Output the (X, Y) coordinate of the center of the cell containing the given text.  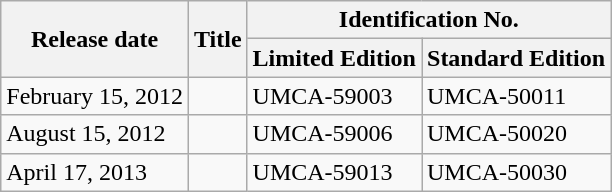
UMCA-50030 (516, 172)
Identification No. (429, 20)
February 15, 2012 (95, 96)
UMCA-59013 (334, 172)
Standard Edition (516, 58)
Release date (95, 39)
April 17, 2013 (95, 172)
Limited Edition (334, 58)
UMCA-50020 (516, 134)
UMCA-59003 (334, 96)
UMCA-50011 (516, 96)
Title (218, 39)
UMCA-59006 (334, 134)
August 15, 2012 (95, 134)
